Provide the (x, y) coordinate of the cell's center where the given text is located.  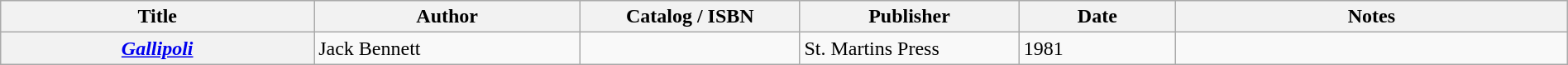
Date (1097, 17)
Notes (1372, 17)
Catalog / ISBN (690, 17)
Author (447, 17)
Jack Bennett (447, 48)
1981 (1097, 48)
St. Martins Press (910, 48)
Gallipoli (157, 48)
Publisher (910, 17)
Title (157, 17)
